Capture the cell that displays the provided text and extract its (X, Y) central coordinate. 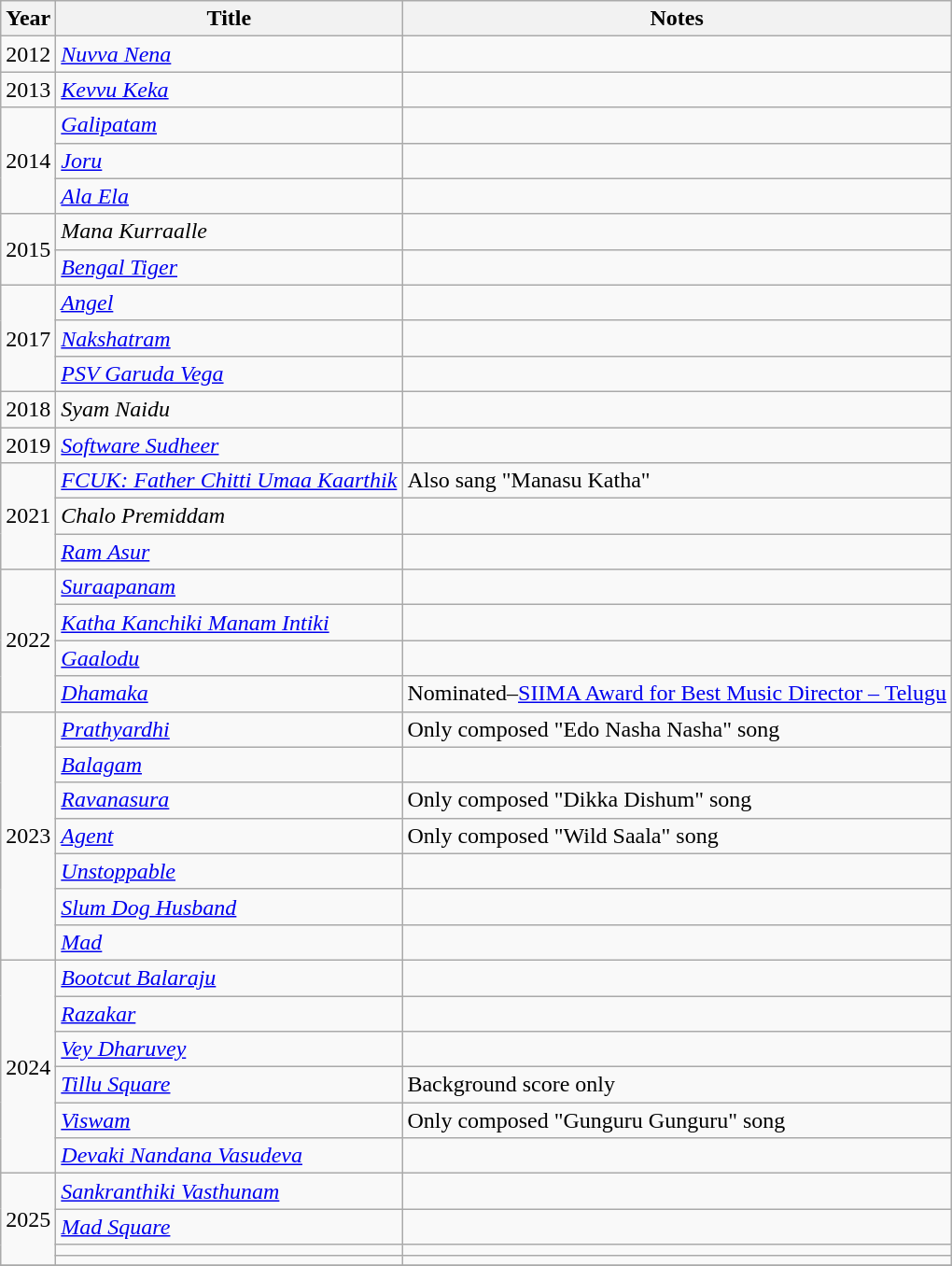
Bootcut Balaraju (230, 978)
Notes (678, 19)
Viswam (230, 1120)
Ala Ela (230, 196)
2017 (28, 338)
Angel (230, 302)
2015 (28, 249)
Title (230, 19)
2018 (28, 409)
2025 (28, 1219)
Balagam (230, 765)
2012 (28, 54)
Ravanasura (230, 800)
2022 (28, 640)
Suraapanam (230, 587)
Nakshatram (230, 338)
PSV Garuda Vega (230, 373)
Syam Naidu (230, 409)
Only composed "Dikka Dishum" song (678, 800)
2013 (28, 90)
Mad (230, 942)
Background score only (678, 1085)
Devaki Nandana Vasudeva (230, 1156)
Only composed "Edo Nasha Nasha" song (678, 729)
Dhamaka (230, 694)
Nuvva Nena (230, 54)
2023 (28, 836)
Only composed "Gunguru Gunguru" song (678, 1120)
2024 (28, 1066)
Vey Dharuvey (230, 1049)
Razakar (230, 1013)
FCUK: Father Chitti Umaa Kaarthik (230, 481)
Unstoppable (230, 871)
Mad Square (230, 1227)
Katha Kanchiki Manam Intiki (230, 623)
Chalo Premiddam (230, 516)
Bengal Tiger (230, 267)
Software Sudheer (230, 445)
2019 (28, 445)
Tillu Square (230, 1085)
Sankranthiki Vasthunam (230, 1191)
2021 (28, 516)
Prathyardhi (230, 729)
Mana Kurraalle (230, 232)
Slum Dog Husband (230, 907)
Joru (230, 161)
Also sang "Manasu Katha" (678, 481)
Year (28, 19)
Agent (230, 836)
Kevvu Keka (230, 90)
Gaalodu (230, 658)
Only composed "Wild Saala" song (678, 836)
Nominated–SIIMA Award for Best Music Director – Telugu (678, 694)
Ram Asur (230, 552)
2014 (28, 161)
Galipatam (230, 125)
